Locate the cell with the specified text and output its (x, y) center coordinate. 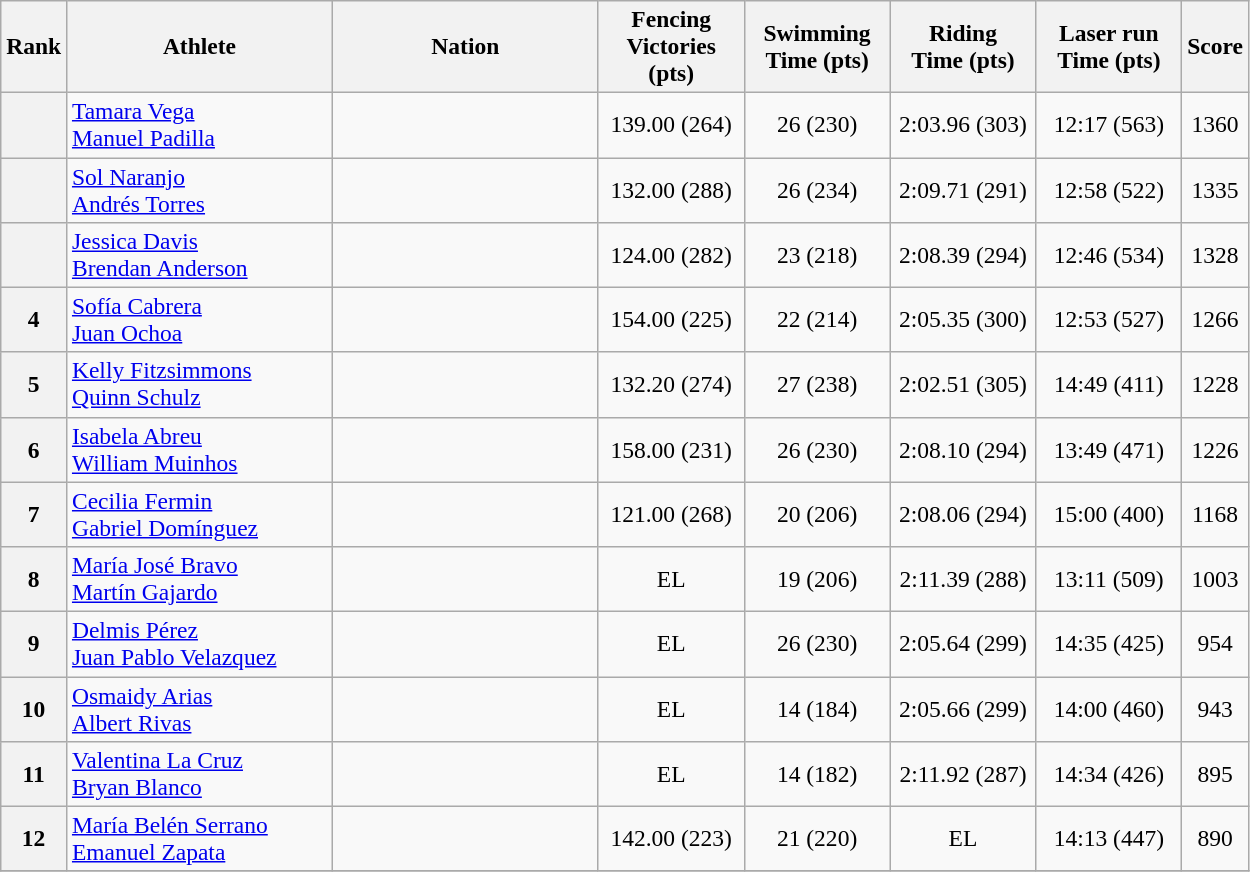
27 (238) (817, 384)
2:03.96 (303) (963, 124)
María Belén SerranoEmanuel Zapata (200, 838)
5 (34, 384)
Sol NaranjoAndrés Torres (200, 190)
Jessica DavisBrendan Anderson (200, 254)
Delmis PérezJuan Pablo Velazquez (200, 644)
Rank (34, 46)
7 (34, 514)
154.00 (225) (671, 320)
14:00 (460) (1109, 708)
2:05.35 (300) (963, 320)
22 (214) (817, 320)
895 (1216, 774)
2:02.51 (305) (963, 384)
6 (34, 450)
23 (218) (817, 254)
Score (1216, 46)
121.00 (268) (671, 514)
Fencing Victories (pts) (671, 46)
2:09.71 (291) (963, 190)
Riding Time (pts) (963, 46)
Laser runTime (pts) (1109, 46)
20 (206) (817, 514)
19 (206) (817, 578)
14:35 (425) (1109, 644)
2:05.66 (299) (963, 708)
14:34 (426) (1109, 774)
2:08.39 (294) (963, 254)
Sofía CabreraJuan Ochoa (200, 320)
1266 (1216, 320)
9 (34, 644)
1335 (1216, 190)
2:08.06 (294) (963, 514)
Nation (465, 46)
Kelly FitzsimmonsQuinn Schulz (200, 384)
Valentina La CruzBryan Blanco (200, 774)
139.00 (264) (671, 124)
954 (1216, 644)
Athlete (200, 46)
132.00 (288) (671, 190)
13:49 (471) (1109, 450)
14 (184) (817, 708)
1168 (1216, 514)
1360 (1216, 124)
14:49 (411) (1109, 384)
12:17 (563) (1109, 124)
26 (234) (817, 190)
Isabela AbreuWilliam Muinhos (200, 450)
2:11.92 (287) (963, 774)
142.00 (223) (671, 838)
14:13 (447) (1109, 838)
4 (34, 320)
158.00 (231) (671, 450)
Osmaidy AriasAlbert Rivas (200, 708)
1328 (1216, 254)
1228 (1216, 384)
2:05.64 (299) (963, 644)
943 (1216, 708)
132.20 (274) (671, 384)
14 (182) (817, 774)
2:08.10 (294) (963, 450)
13:11 (509) (1109, 578)
890 (1216, 838)
Cecilia FerminGabriel Domínguez (200, 514)
12:58 (522) (1109, 190)
1003 (1216, 578)
12 (34, 838)
21 (220) (817, 838)
12:46 (534) (1109, 254)
11 (34, 774)
124.00 (282) (671, 254)
8 (34, 578)
2:11.39 (288) (963, 578)
1226 (1216, 450)
María José BravoMartín Gajardo (200, 578)
Swimming Time (pts) (817, 46)
15:00 (400) (1109, 514)
10 (34, 708)
Tamara VegaManuel Padilla (200, 124)
12:53 (527) (1109, 320)
